Return the (X, Y) coordinate for the center point of the cell that contains the specified text.  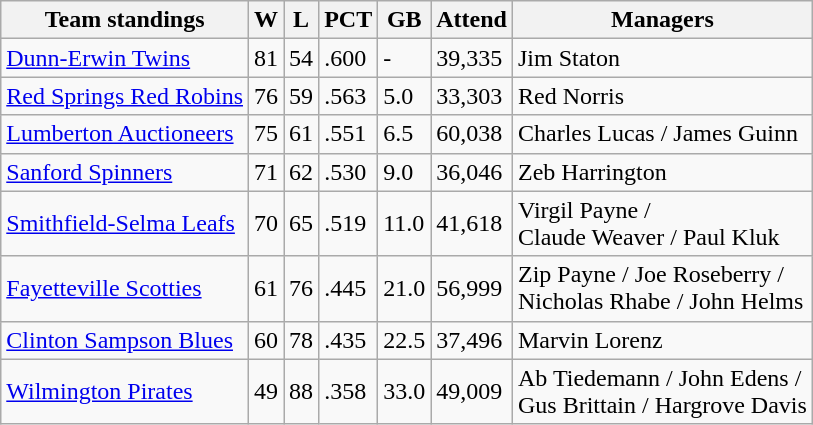
- (404, 58)
Zip Payne / Joe Roseberry / Nicholas Rhabe / John Helms (662, 288)
.358 (348, 392)
65 (302, 224)
Clinton Sampson Blues (125, 340)
37,496 (472, 340)
Jim Staton (662, 58)
Ab Tiedemann / John Edens / Gus Brittain / Hargrove Davis (662, 392)
Charles Lucas / James Guinn (662, 134)
71 (266, 172)
Virgil Payne / Claude Weaver / Paul Kluk (662, 224)
88 (302, 392)
Smithfield-Selma Leafs (125, 224)
Lumberton Auctioneers (125, 134)
5.0 (404, 96)
81 (266, 58)
.563 (348, 96)
.530 (348, 172)
60,038 (472, 134)
41,618 (472, 224)
Managers (662, 20)
9.0 (404, 172)
PCT (348, 20)
Zeb Harrington (662, 172)
39,335 (472, 58)
Team standings (125, 20)
.600 (348, 58)
60 (266, 340)
Red Norris (662, 96)
33.0 (404, 392)
Marvin Lorenz (662, 340)
W (266, 20)
54 (302, 58)
.445 (348, 288)
.435 (348, 340)
56,999 (472, 288)
59 (302, 96)
36,046 (472, 172)
78 (302, 340)
.551 (348, 134)
49 (266, 392)
L (302, 20)
Dunn-Erwin Twins (125, 58)
21.0 (404, 288)
Fayetteville Scotties (125, 288)
GB (404, 20)
Sanford Spinners (125, 172)
11.0 (404, 224)
62 (302, 172)
Wilmington Pirates (125, 392)
.519 (348, 224)
75 (266, 134)
6.5 (404, 134)
49,009 (472, 392)
Attend (472, 20)
33,303 (472, 96)
70 (266, 224)
22.5 (404, 340)
Red Springs Red Robins (125, 96)
